Search for the cell housing the specified text and yield its [X, Y] center coordinate. 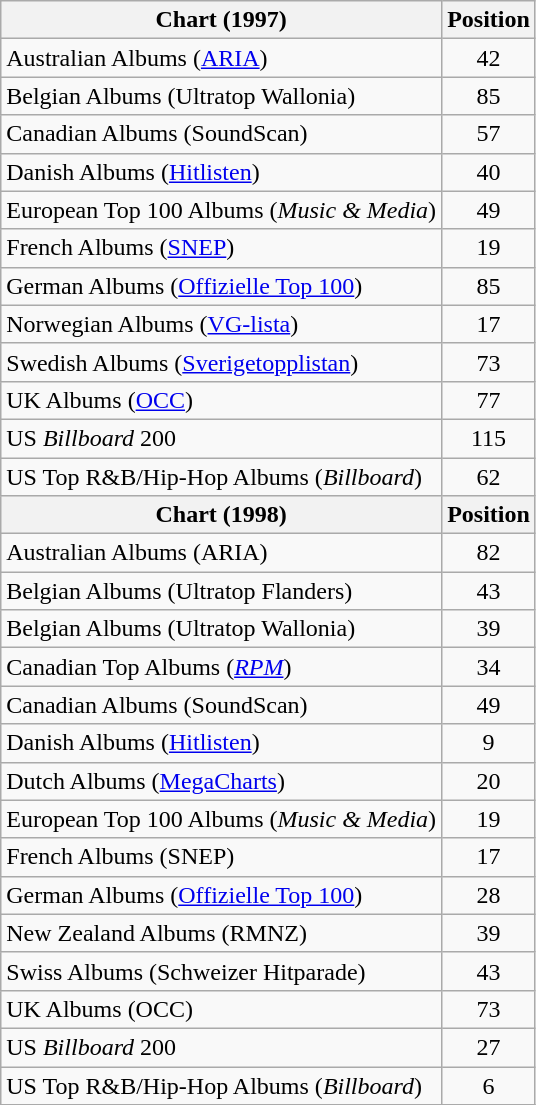
28 [489, 895]
77 [489, 400]
34 [489, 667]
Norwegian Albums (VG-lista) [222, 324]
Dutch Albums (MegaCharts) [222, 781]
Swedish Albums (Sverigetopplistan) [222, 362]
62 [489, 477]
Chart (1998) [222, 515]
57 [489, 134]
New Zealand Albums (RMNZ) [222, 933]
9 [489, 743]
27 [489, 1047]
115 [489, 438]
Swiss Albums (Schweizer Hitparade) [222, 971]
Belgian Albums (Ultratop Flanders) [222, 591]
Canadian Top Albums (RPM) [222, 667]
40 [489, 172]
Chart (1997) [222, 20]
6 [489, 1085]
20 [489, 781]
42 [489, 58]
82 [489, 553]
